Locate the cell with the specified text and output its [x, y] center coordinate. 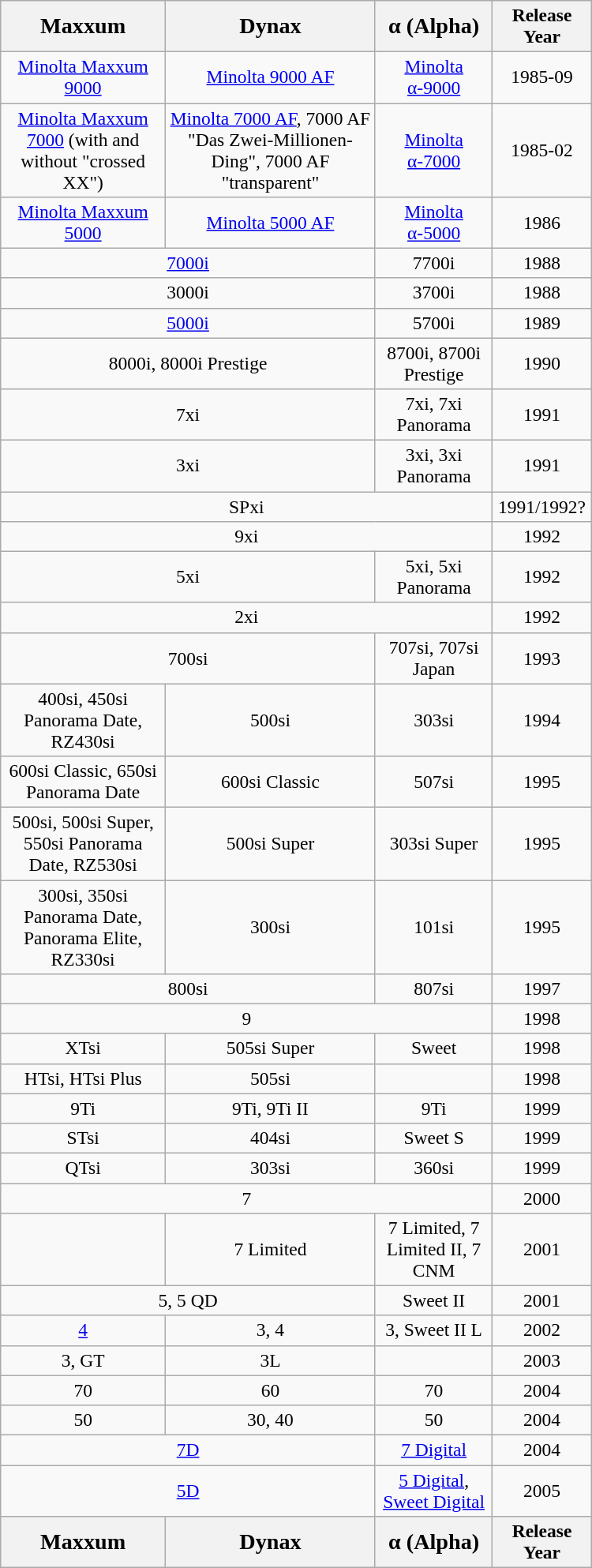
7xi, 7xi Panorama [433, 414]
707si, 707si Japan [433, 658]
5D [188, 1491]
Minolta Maxxum 9000 [84, 77]
7xi [188, 414]
2005 [541, 1491]
Sweet [433, 1048]
7 [246, 1198]
500si, 500si Super, 550si Panorama Date, RZ530si [84, 843]
700si [188, 658]
500si Super [271, 843]
Minolta Maxxum 5000 [84, 223]
600si Classic, 650si Panorama Date [84, 782]
1993 [541, 658]
7D [188, 1450]
3, GT [84, 1360]
1989 [541, 323]
60 [271, 1390]
3xi [188, 466]
7700i [433, 263]
1986 [541, 223]
4 [84, 1330]
HTsi, HTsi Plus [84, 1078]
5 Digital, Sweet Digital [433, 1491]
QTsi [84, 1168]
600si Classic [271, 782]
505si [271, 1078]
800si [188, 988]
1985-09 [541, 77]
7 Limited, 7 Limited II, 7 CNM [433, 1249]
400si, 450si Panorama Date, RZ430si [84, 720]
507si [433, 782]
9Ti, 9Ti II [271, 1108]
Minolta α-9000 [433, 77]
SPxi [246, 506]
8000i, 8000i Prestige [188, 363]
STsi [84, 1138]
300si [271, 927]
2000 [541, 1198]
9xi [246, 536]
300si, 350si Panorama Date, Panorama Elite, RZ330si [84, 927]
5000i [188, 323]
XTsi [84, 1048]
404si [271, 1138]
505si Super [271, 1048]
7000i [188, 263]
360si [433, 1168]
1991/1992? [541, 506]
3, 4 [271, 1330]
Minolta 7000 AF, 7000 AF "Das Zwei-Millionen-Ding", 7000 AF "transparent" [271, 150]
2003 [541, 1360]
1990 [541, 363]
Minolta Maxxum 7000 (with and without "crossed XX") [84, 150]
3700i [433, 293]
Sweet S [433, 1138]
101si [433, 927]
9 [246, 1018]
2xi [246, 617]
5700i [433, 323]
5xi [188, 576]
Minolta α-5000 [433, 223]
3xi, 3xi Panorama [433, 466]
3000i [188, 293]
3L [271, 1360]
7 Limited [271, 1249]
Sweet II [433, 1300]
807si [433, 988]
303si Super [433, 843]
1985-02 [541, 150]
Minolta 9000 AF [271, 77]
5, 5 QD [188, 1300]
7 Digital [433, 1450]
1997 [541, 988]
Minolta α-7000 [433, 150]
3, Sweet II L [433, 1330]
1994 [541, 720]
5xi, 5xi Panorama [433, 576]
8700i, 8700i Prestige [433, 363]
2002 [541, 1330]
30, 40 [271, 1420]
Minolta 5000 AF [271, 223]
500si [271, 720]
